Pinpoint the cell where the given text exists, returning its (X, Y) midpoint coordinate. 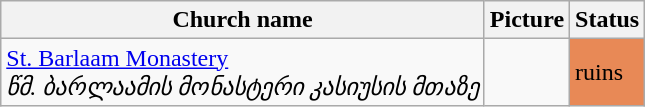
St. Barlaam Monastery წმ. ბარლაამის მონასტერი კასიუსის მთაზე (243, 72)
ruins (608, 72)
Status (608, 20)
Picture (526, 20)
Church name (243, 20)
